Capture the cell that displays the provided text and extract its (x, y) central coordinate. 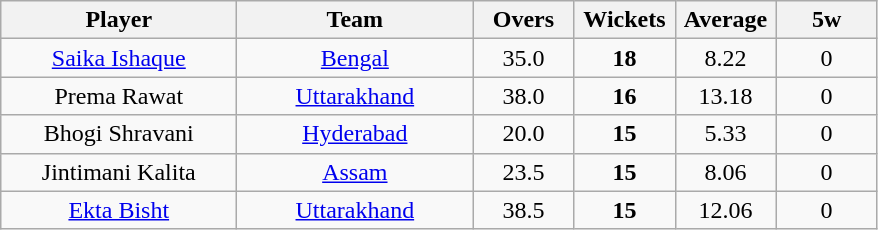
8.06 (726, 172)
16 (624, 96)
Bhogi Shravani (119, 134)
8.22 (726, 58)
Average (726, 20)
13.18 (726, 96)
Overs (524, 20)
5.33 (726, 134)
38.0 (524, 96)
Ekta Bisht (119, 210)
Bengal (355, 58)
Team (355, 20)
12.06 (726, 210)
20.0 (524, 134)
Player (119, 20)
38.5 (524, 210)
Assam (355, 172)
Hyderabad (355, 134)
18 (624, 58)
35.0 (524, 58)
Wickets (624, 20)
5w (826, 20)
Jintimani Kalita (119, 172)
Prema Rawat (119, 96)
23.5 (524, 172)
Saika Ishaque (119, 58)
